Capture the cell that displays the provided text and extract its [X, Y] central coordinate. 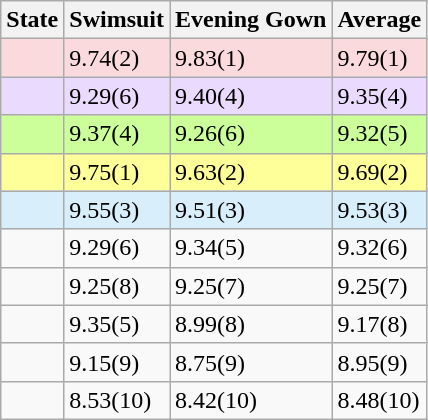
9.55(3) [117, 210]
9.40(4) [251, 96]
9.83(1) [251, 58]
9.53(3) [380, 210]
9.15(9) [117, 362]
9.35(5) [117, 324]
9.35(4) [380, 96]
Swimsuit [117, 20]
Evening Gown [251, 20]
9.63(2) [251, 172]
9.74(2) [117, 58]
9.32(5) [380, 134]
9.75(1) [117, 172]
State [32, 20]
9.69(2) [380, 172]
8.75(9) [251, 362]
9.32(6) [380, 248]
9.25(8) [117, 286]
8.95(9) [380, 362]
Average [380, 20]
8.99(8) [251, 324]
8.48(10) [380, 400]
8.42(10) [251, 400]
8.53(10) [117, 400]
9.79(1) [380, 58]
9.34(5) [251, 248]
9.17(8) [380, 324]
9.51(3) [251, 210]
9.37(4) [117, 134]
9.26(6) [251, 134]
